From the cell containing the given text, extract its center point as (x, y) coordinate. 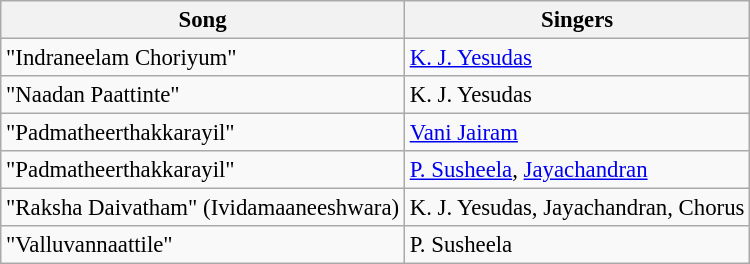
"Indraneelam Choriyum" (203, 58)
Singers (576, 20)
P. Susheela (576, 245)
Vani Jairam (576, 133)
"Valluvannaattile" (203, 245)
Song (203, 20)
K. J. Yesudas, Jayachandran, Chorus (576, 208)
"Raksha Daivatham" (Ividamaaneeshwara) (203, 208)
P. Susheela, Jayachandran (576, 170)
"Naadan Paattinte" (203, 95)
